Return (X, Y) of the center of cell containing provided text 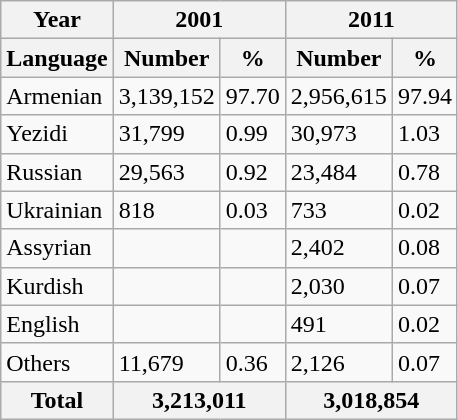
Ukrainian (57, 210)
Assyrian (57, 248)
Armenian (57, 96)
Russian (57, 172)
30,973 (338, 134)
Year (57, 20)
Kurdish (57, 286)
Yezidi (57, 134)
11,679 (166, 362)
2001 (199, 20)
3,139,152 (166, 96)
Others (57, 362)
733 (338, 210)
0.08 (424, 248)
97.70 (252, 96)
0.78 (424, 172)
0.92 (252, 172)
Language (57, 58)
Total (57, 400)
3,018,854 (371, 400)
0.03 (252, 210)
23,484 (338, 172)
2,126 (338, 362)
97.94 (424, 96)
1.03 (424, 134)
3,213,011 (199, 400)
2011 (371, 20)
29,563 (166, 172)
31,799 (166, 134)
818 (166, 210)
2,956,615 (338, 96)
English (57, 324)
0.99 (252, 134)
2,402 (338, 248)
2,030 (338, 286)
0.36 (252, 362)
491 (338, 324)
